Scan for the cell matching the given text and deliver its (x, y) coordinate at center. 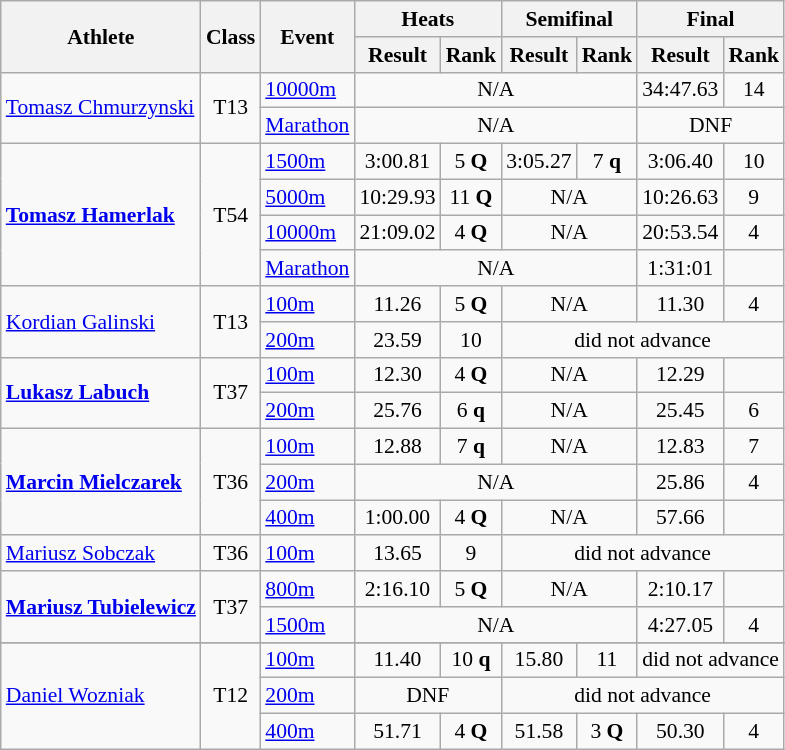
Mariusz Tubielewicz (101, 606)
13.65 (397, 554)
11 Q (472, 197)
Kordian Galinski (101, 322)
Mariusz Sobczak (101, 554)
11.40 (397, 660)
10 q (472, 660)
20:53.54 (680, 233)
Final (710, 19)
11.30 (680, 304)
5000m (307, 197)
50.30 (680, 732)
34:47.63 (680, 90)
Marcin Mielczarek (101, 482)
Tomasz Chmurzynski (101, 108)
2:10.17 (680, 589)
Class (230, 36)
1:00.00 (397, 518)
51.71 (397, 732)
Lukasz Labuch (101, 392)
Tomasz Hamerlak (101, 215)
6 (754, 411)
14 (754, 90)
Athlete (101, 36)
15.80 (538, 660)
25.86 (680, 482)
25.76 (397, 411)
12.88 (397, 447)
10:29.93 (397, 197)
Heats (428, 19)
11.26 (397, 304)
800m (307, 589)
23.59 (397, 340)
3 Q (608, 732)
51.58 (538, 732)
6 q (472, 411)
10:26.63 (680, 197)
3:05.27 (538, 162)
21:09.02 (397, 233)
T12 (230, 696)
11 (608, 660)
7 (754, 447)
1:31:01 (680, 269)
25.45 (680, 411)
T54 (230, 215)
3:00.81 (397, 162)
12.30 (397, 375)
Semifinal (569, 19)
Daniel Wozniak (101, 696)
57.66 (680, 518)
12.83 (680, 447)
2:16.10 (397, 589)
3:06.40 (680, 162)
12.29 (680, 375)
Event (307, 36)
4:27.05 (680, 625)
